For the text-containing cell, return its midpoint in (x, y) coordinate format. 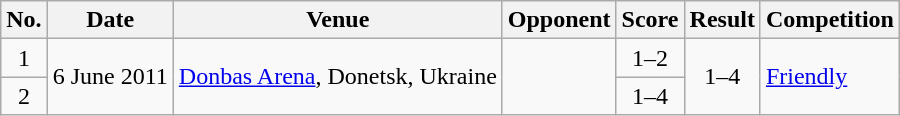
No. (24, 20)
1 (24, 58)
1–2 (650, 58)
6 June 2011 (110, 77)
Date (110, 20)
2 (24, 96)
Competition (830, 20)
Result (722, 20)
Donbas Arena, Donetsk, Ukraine (338, 77)
Friendly (830, 77)
Score (650, 20)
Venue (338, 20)
Opponent (559, 20)
